Capture the cell that displays the provided text and extract its (X, Y) central coordinate. 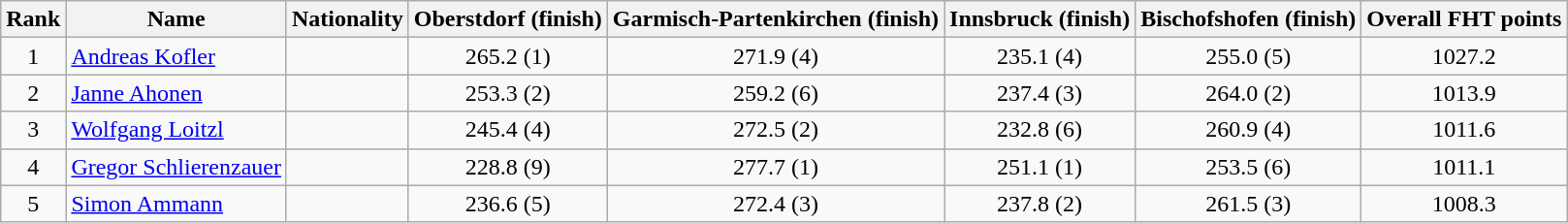
Wolfgang Loitzl (176, 130)
255.0 (5) (1249, 56)
245.4 (4) (508, 130)
Janne Ahonen (176, 93)
Bischofshofen (finish) (1249, 19)
4 (33, 167)
237.4 (3) (1040, 93)
235.1 (4) (1040, 56)
Garmisch-Partenkirchen (finish) (776, 19)
1 (33, 56)
260.9 (4) (1249, 130)
1011.6 (1464, 130)
Innsbruck (finish) (1040, 19)
264.0 (2) (1249, 93)
1013.9 (1464, 93)
271.9 (4) (776, 56)
261.5 (3) (1249, 204)
253.3 (2) (508, 93)
Overall FHT points (1464, 19)
Name (176, 19)
232.8 (6) (1040, 130)
228.8 (9) (508, 167)
Rank (33, 19)
253.5 (6) (1249, 167)
Andreas Kofler (176, 56)
277.7 (1) (776, 167)
259.2 (6) (776, 93)
236.6 (5) (508, 204)
272.5 (2) (776, 130)
1027.2 (1464, 56)
1008.3 (1464, 204)
237.8 (2) (1040, 204)
1011.1 (1464, 167)
3 (33, 130)
Nationality (347, 19)
Gregor Schlierenzauer (176, 167)
2 (33, 93)
265.2 (1) (508, 56)
251.1 (1) (1040, 167)
Simon Ammann (176, 204)
Oberstdorf (finish) (508, 19)
5 (33, 204)
272.4 (3) (776, 204)
